From the cell containing the given text, extract its center point as (X, Y) coordinate. 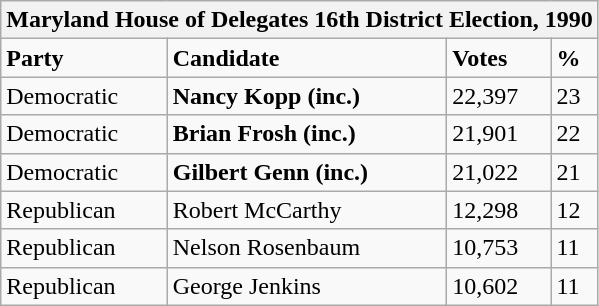
21 (575, 172)
22 (575, 134)
George Jenkins (306, 286)
10,753 (499, 248)
Maryland House of Delegates 16th District Election, 1990 (300, 20)
12 (575, 210)
Nelson Rosenbaum (306, 248)
22,397 (499, 96)
Robert McCarthy (306, 210)
21,901 (499, 134)
Votes (499, 58)
12,298 (499, 210)
10,602 (499, 286)
Brian Frosh (inc.) (306, 134)
Nancy Kopp (inc.) (306, 96)
% (575, 58)
23 (575, 96)
Gilbert Genn (inc.) (306, 172)
Candidate (306, 58)
21,022 (499, 172)
Party (84, 58)
